Return (X, Y) of the center of cell containing provided text 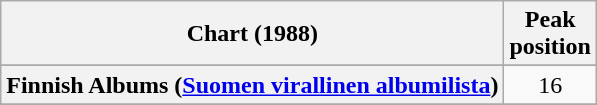
Finnish Albums (Suomen virallinen albumilista) (252, 85)
Peakposition (550, 34)
Chart (1988) (252, 34)
16 (550, 85)
